Determine the [x, y] coordinate at the center of the cell enclosing the given text.  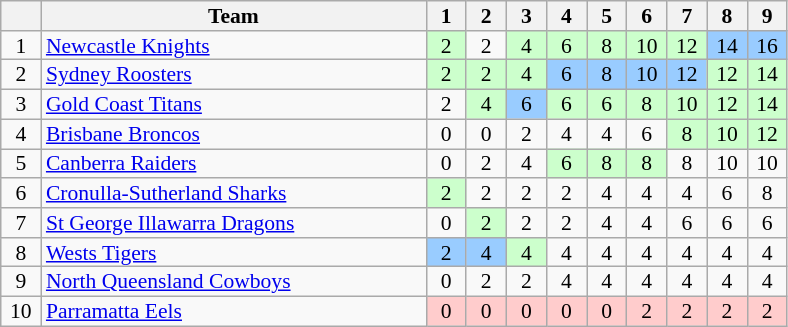
Brisbane Broncos [234, 134]
St George Illawarra Dragons [234, 223]
Parramatta Eels [234, 312]
Canberra Raiders [234, 164]
Team [234, 16]
16 [767, 46]
Wests Tigers [234, 253]
North Queensland Cowboys [234, 282]
Newcastle Knights [234, 46]
Gold Coast Titans [234, 105]
Sydney Roosters [234, 75]
Cronulla-Sutherland Sharks [234, 193]
